Return [X, Y] of the center of cell containing provided text 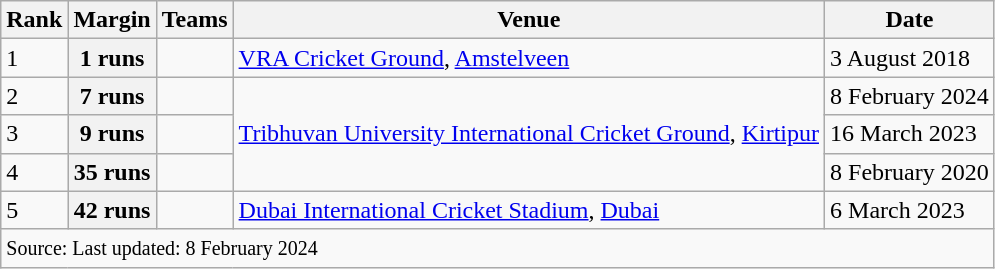
3 August 2018 [910, 58]
4 [34, 172]
Date [910, 20]
6 March 2023 [910, 210]
Rank [34, 20]
1 runs [112, 58]
Margin [112, 20]
VRA Cricket Ground, Amstelveen [528, 58]
9 runs [112, 134]
Teams [194, 20]
1 [34, 58]
Venue [528, 20]
42 runs [112, 210]
16 March 2023 [910, 134]
8 February 2024 [910, 96]
8 February 2020 [910, 172]
Dubai International Cricket Stadium, Dubai [528, 210]
5 [34, 210]
35 runs [112, 172]
Source: Last updated: 8 February 2024 [498, 248]
2 [34, 96]
3 [34, 134]
Tribhuvan University International Cricket Ground, Kirtipur [528, 134]
7 runs [112, 96]
